Output the [X, Y] coordinate of the center of the cell containing the given text.  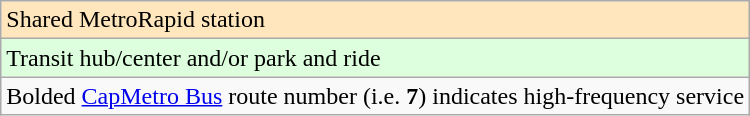
Shared MetroRapid station [376, 20]
Transit hub/center and/or park and ride [376, 58]
Bolded CapMetro Bus route number (i.e. 7) indicates high-frequency service [376, 96]
